Provide the (X, Y) coordinate of the cell's center where the given text is located.  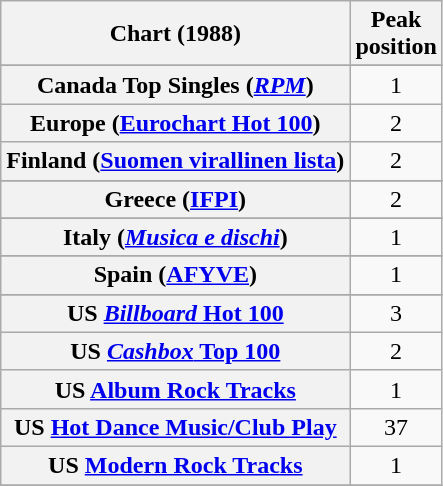
Peakposition (396, 34)
US Hot Dance Music/Club Play (176, 427)
Finland (Suomen virallinen lista) (176, 161)
US Cashbox Top 100 (176, 351)
Chart (1988) (176, 34)
Europe (Eurochart Hot 100) (176, 123)
Canada Top Singles (RPM) (176, 85)
US Billboard Hot 100 (176, 313)
Italy (Musica e dischi) (176, 237)
Greece (IFPI) (176, 199)
Spain (AFYVE) (176, 275)
37 (396, 427)
US Album Rock Tracks (176, 389)
3 (396, 313)
US Modern Rock Tracks (176, 465)
